Return the [x, y] coordinate for the center point of the cell that contains the specified text.  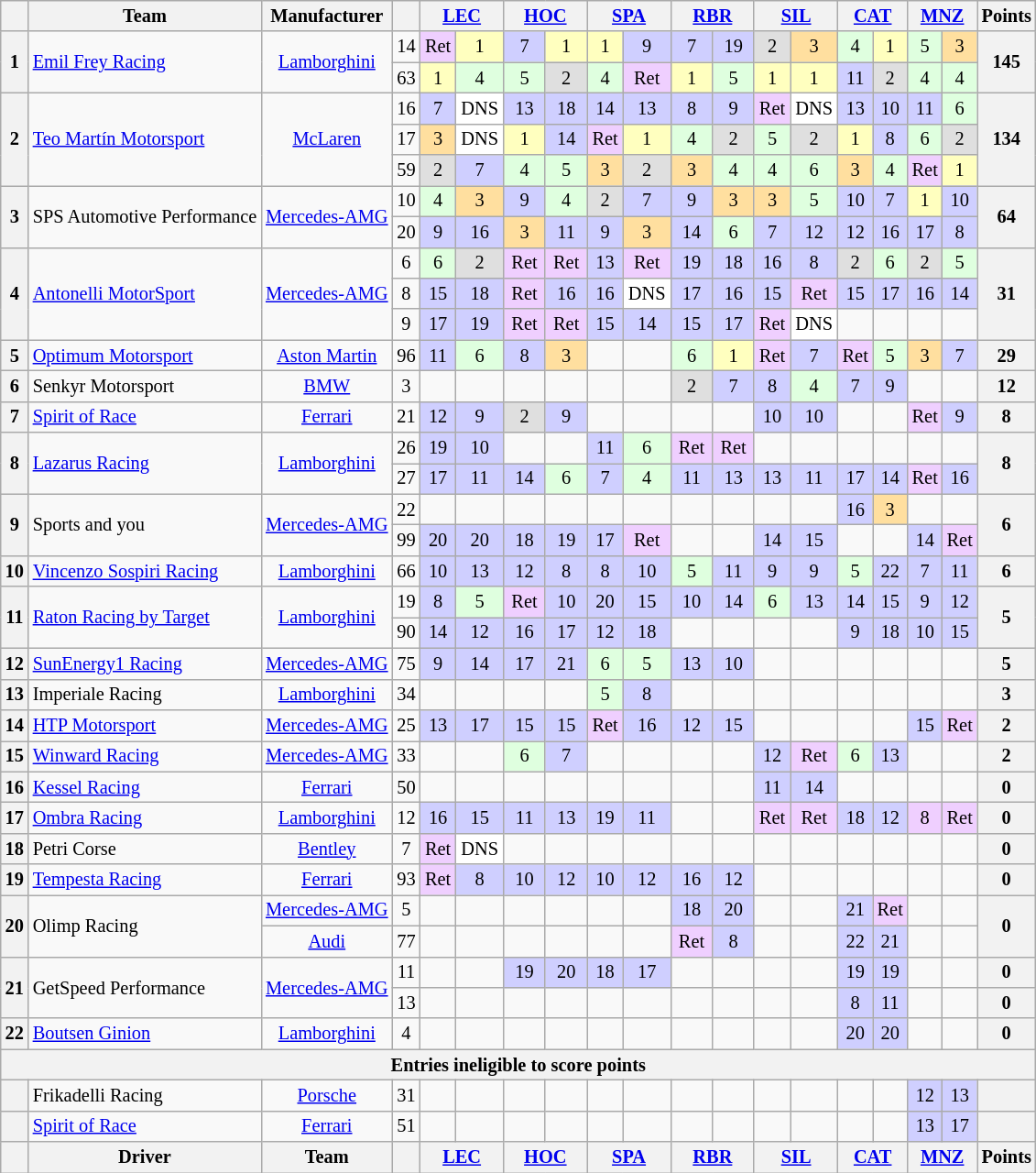
134 [1007, 139]
90 [406, 632]
Olimp Racing [145, 926]
Petri Corse [145, 849]
SunEnergy1 Racing [145, 663]
Teo Martín Motorsport [145, 139]
Entries ineligible to score points [518, 1065]
BMW [326, 386]
59 [406, 170]
64 [1007, 216]
Emil Frey Racing [145, 62]
26 [406, 448]
Boutsen Ginion [145, 1034]
Winward Racing [145, 756]
34 [406, 695]
Kessel Racing [145, 787]
Senkyr Motorsport [145, 386]
SPS Automotive Performance [145, 216]
McLaren [326, 139]
99 [406, 540]
63 [406, 78]
Lazarus Racing [145, 464]
96 [406, 356]
Tempesta Racing [145, 880]
Aston Martin [326, 356]
77 [406, 941]
GetSpeed Performance [145, 988]
Bentley [326, 849]
Vincenzo Sospiri Racing [145, 571]
Manufacturer [326, 16]
Raton Racing by Target [145, 618]
Sports and you [145, 524]
51 [406, 1126]
145 [1007, 62]
29 [1007, 356]
Driver [145, 1157]
93 [406, 880]
Optimum Motorsport [145, 356]
Ombra Racing [145, 817]
Porsche [326, 1095]
27 [406, 478]
50 [406, 787]
Audi [326, 941]
Antonelli MotorSport [145, 293]
66 [406, 571]
Frikadelli Racing [145, 1095]
33 [406, 756]
25 [406, 725]
Imperiale Racing [145, 695]
HTP Motorsport [145, 725]
75 [406, 663]
